Extract the [X, Y] coordinate from the center of the cell holding the provided text.  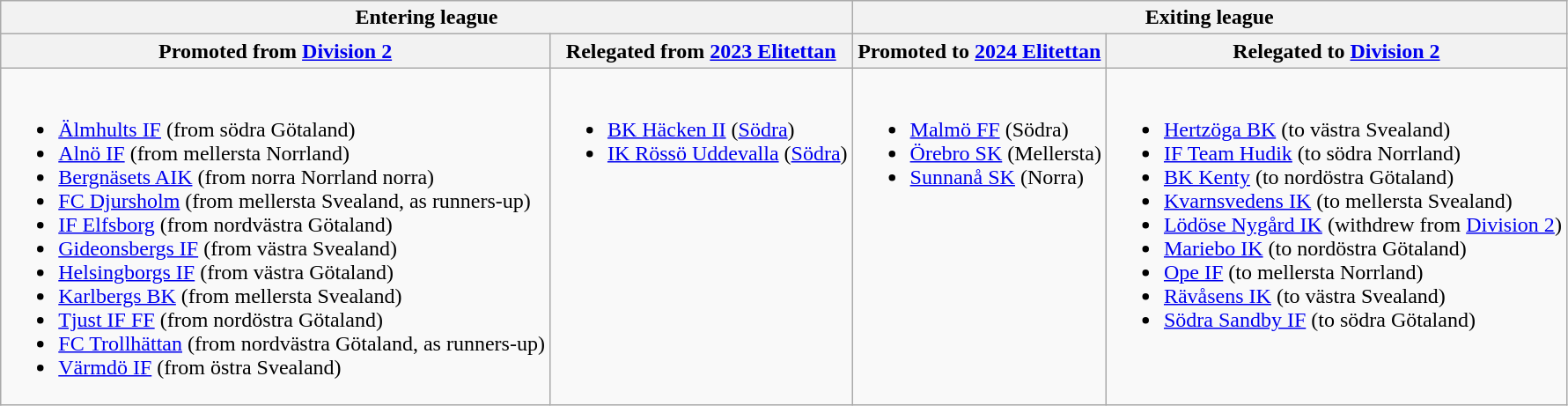
Entering league [426, 18]
Relegated to Division 2 [1336, 51]
Relegated from 2023 Elitettan [701, 51]
Promoted from Division 2 [276, 51]
Exiting league [1210, 18]
BK Häcken II (Södra)IK Rössö Uddevalla (Södra) [701, 236]
Malmö FF (Södra)Örebro SK (Mellersta)Sunnanå SK (Norra) [979, 236]
Promoted to 2024 Elitettan [979, 51]
